Search for the cell housing the specified text and yield its [x, y] center coordinate. 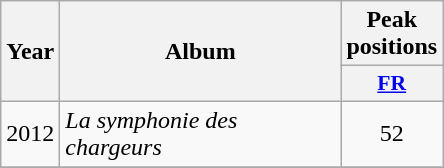
52 [392, 134]
2012 [30, 134]
Album [200, 52]
La symphonie des chargeurs [200, 134]
FR [392, 84]
Peak positions [392, 34]
Year [30, 52]
